Search for the cell housing the specified text and yield its (X, Y) center coordinate. 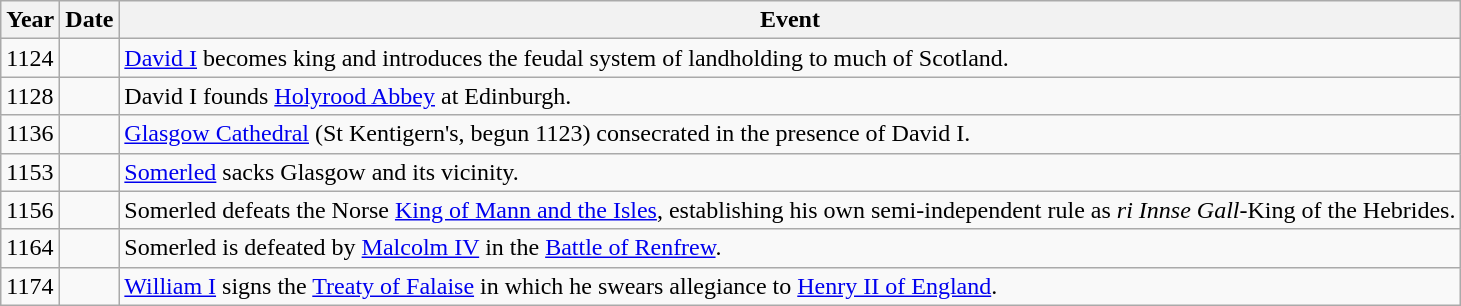
David I founds Holyrood Abbey at Edinburgh. (790, 96)
1153 (30, 172)
1124 (30, 58)
1174 (30, 286)
Glasgow Cathedral (St Kentigern's, begun 1123) consecrated in the presence of David I. (790, 134)
Year (30, 20)
1164 (30, 248)
1128 (30, 96)
Event (790, 20)
Somerled defeats the Norse King of Mann and the Isles, establishing his own semi-independent rule as ri Innse Gall-King of the Hebrides. (790, 210)
1136 (30, 134)
David I becomes king and introduces the feudal system of landholding to much of Scotland. (790, 58)
Date (90, 20)
Somerled sacks Glasgow and its vicinity. (790, 172)
William I signs the Treaty of Falaise in which he swears allegiance to Henry II of England. (790, 286)
Somerled is defeated by Malcolm IV in the Battle of Renfrew. (790, 248)
1156 (30, 210)
